Search for the cell housing the specified text and yield its [x, y] center coordinate. 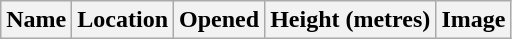
Image [474, 20]
Location [123, 20]
Opened [220, 20]
Name [36, 20]
Height (metres) [350, 20]
